Locate the cell with the specified text and output its (X, Y) center coordinate. 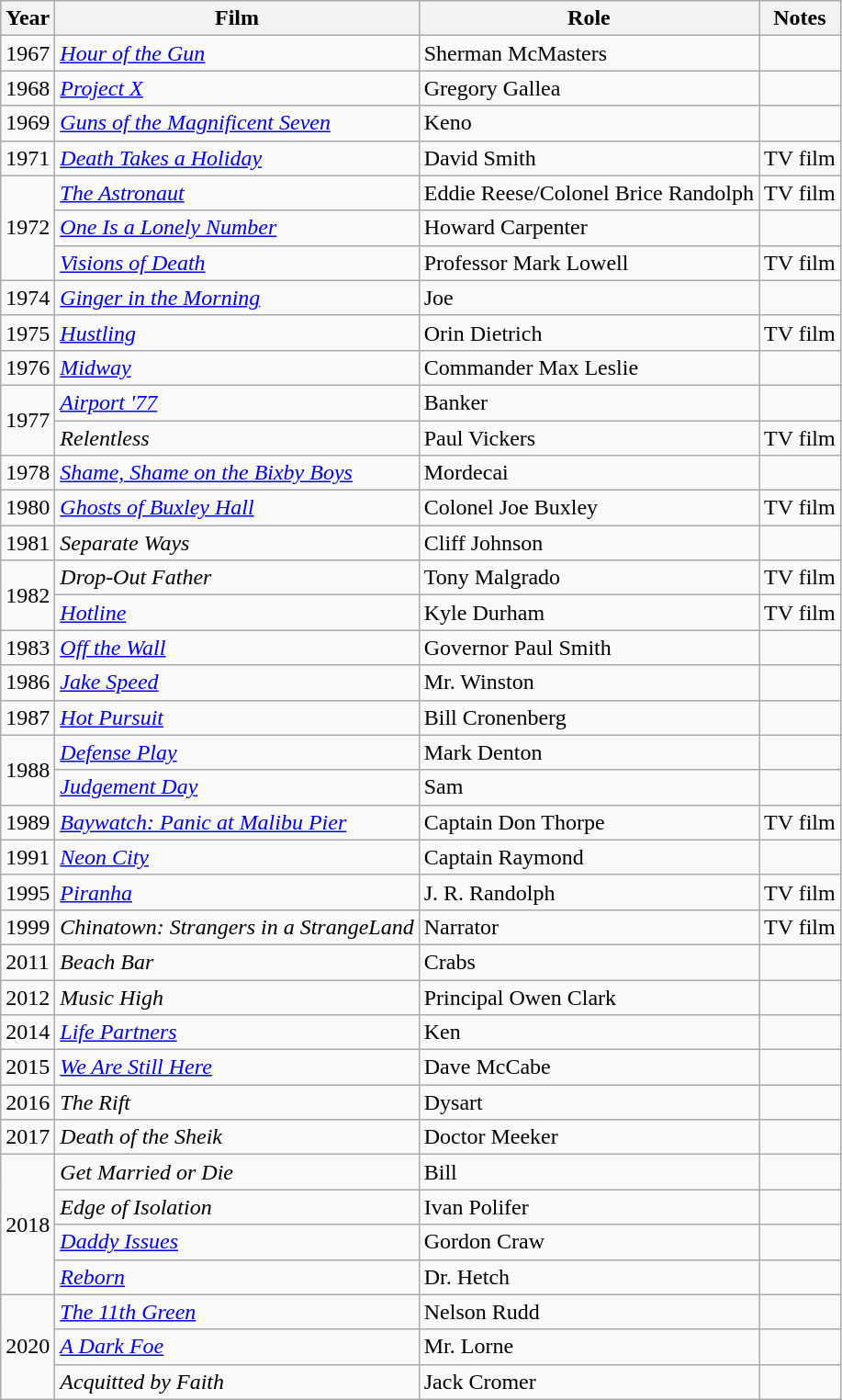
Kyle Durham (589, 613)
1976 (28, 367)
Crabs (589, 962)
1989 (28, 822)
1978 (28, 473)
2018 (28, 1225)
We Are Still Here (237, 1067)
Acquitted by Faith (237, 1382)
Hour of the Gun (237, 53)
Guns of the Magnificent Seven (237, 123)
1980 (28, 508)
Bill (589, 1172)
Ivan Polifer (589, 1207)
Relentless (237, 438)
Professor Mark Lowell (589, 263)
Dr. Hetch (589, 1277)
1991 (28, 857)
Daddy Issues (237, 1242)
Project X (237, 88)
Dave McCabe (589, 1067)
Sam (589, 787)
Gregory Gallea (589, 88)
Sherman McMasters (589, 53)
Drop-Out Father (237, 578)
Joe (589, 298)
Tony Malgrado (589, 578)
Death Takes a Holiday (237, 158)
Narrator (589, 927)
1969 (28, 123)
1983 (28, 648)
Death of the Sheik (237, 1137)
Governor Paul Smith (589, 648)
Keno (589, 123)
Captain Raymond (589, 857)
Bill Cronenberg (589, 717)
The Astronaut (237, 193)
Commander Max Leslie (589, 367)
Get Married or Die (237, 1172)
Role (589, 18)
1982 (28, 595)
Ginger in the Morning (237, 298)
Principal Owen Clark (589, 997)
Colonel Joe Buxley (589, 508)
Eddie Reese/Colonel Brice Randolph (589, 193)
1968 (28, 88)
Off the Wall (237, 648)
Mr. Winston (589, 683)
Hustling (237, 333)
Ghosts of Buxley Hall (237, 508)
1975 (28, 333)
A Dark Foe (237, 1347)
Captain Don Thorpe (589, 822)
Jake Speed (237, 683)
Cliff Johnson (589, 543)
2015 (28, 1067)
Mr. Lorne (589, 1347)
Beach Bar (237, 962)
Midway (237, 367)
2014 (28, 1033)
1972 (28, 228)
Orin Dietrich (589, 333)
Visions of Death (237, 263)
Dysart (589, 1102)
Neon City (237, 857)
Separate Ways (237, 543)
Mark Denton (589, 752)
2011 (28, 962)
Gordon Craw (589, 1242)
Music High (237, 997)
1974 (28, 298)
Life Partners (237, 1033)
The Rift (237, 1102)
2017 (28, 1137)
Nelson Rudd (589, 1312)
1967 (28, 53)
Banker (589, 402)
Defense Play (237, 752)
1987 (28, 717)
Judgement Day (237, 787)
2020 (28, 1347)
1971 (28, 158)
1988 (28, 770)
Ken (589, 1033)
1995 (28, 892)
Edge of Isolation (237, 1207)
Piranha (237, 892)
Mordecai (589, 473)
Baywatch: Panic at Malibu Pier (237, 822)
Year (28, 18)
Notes (801, 18)
David Smith (589, 158)
Film (237, 18)
One Is a Lonely Number (237, 228)
Doctor Meeker (589, 1137)
1981 (28, 543)
Jack Cromer (589, 1382)
Hotline (237, 613)
J. R. Randolph (589, 892)
The 11th Green (237, 1312)
Chinatown: Strangers in a StrangeLand (237, 927)
Airport '77 (237, 402)
Hot Pursuit (237, 717)
Reborn (237, 1277)
1977 (28, 420)
2016 (28, 1102)
Paul Vickers (589, 438)
Howard Carpenter (589, 228)
1999 (28, 927)
Shame, Shame on the Bixby Boys (237, 473)
2012 (28, 997)
1986 (28, 683)
